Pinpoint the cell where the given text exists, returning its (X, Y) midpoint coordinate. 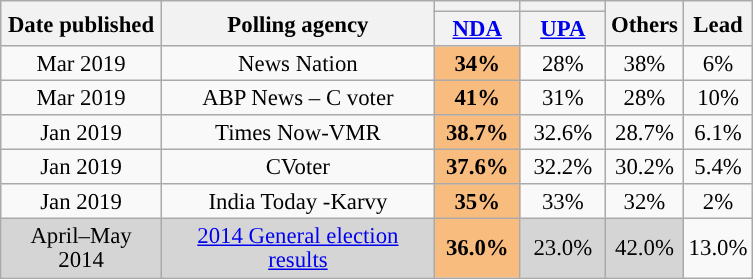
32% (645, 202)
2% (718, 202)
NDA (477, 30)
April–May 2014 (82, 248)
Others (645, 24)
UPA (563, 30)
6% (718, 64)
32.2% (563, 168)
News Nation (298, 64)
Times Now-VMR (298, 132)
23.0% (563, 248)
10% (718, 98)
42.0% (645, 248)
30.2% (645, 168)
28.7% (645, 132)
Lead (718, 24)
India Today -Karvy (298, 202)
33% (563, 202)
41% (477, 98)
31% (563, 98)
Date published (82, 24)
ABP News – C voter (298, 98)
2014 General election results (298, 248)
35% (477, 202)
32.6% (563, 132)
34% (477, 64)
37.6% (477, 168)
6.1% (718, 132)
5.4% (718, 168)
CVoter (298, 168)
Polling agency (298, 24)
13.0% (718, 248)
36.0% (477, 248)
38.7% (477, 132)
38% (645, 64)
